Pinpoint the cell where the given text exists, returning its (x, y) midpoint coordinate. 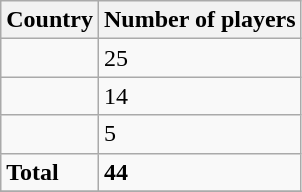
25 (200, 58)
Total (50, 172)
14 (200, 96)
Number of players (200, 20)
44 (200, 172)
5 (200, 134)
Country (50, 20)
